Output the (X, Y) coordinate of the center of the cell containing the given text.  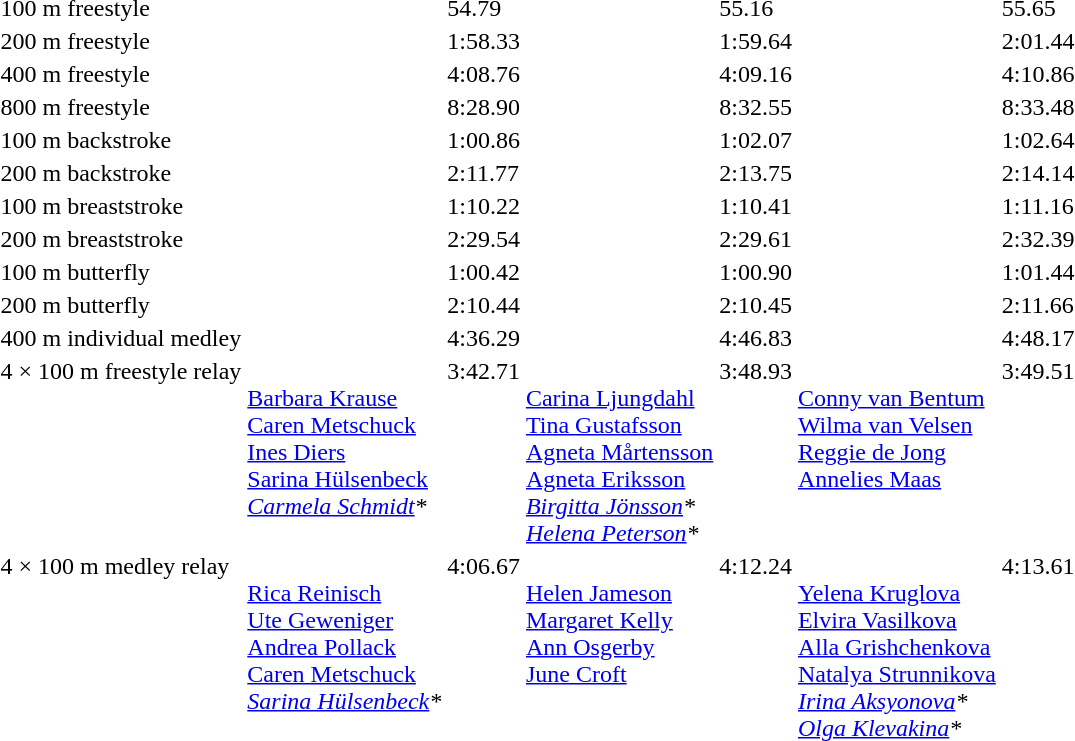
2:29.54 (484, 239)
2:29.61 (756, 239)
1:10.41 (756, 206)
Carina Ljungdahl Tina Gustafsson Agneta Mårtensson Agneta Eriksson Birgitta Jönsson* Helena Peterson* (619, 452)
4:09.16 (756, 74)
3:42.71 (484, 452)
1:02.07 (756, 140)
4:08.76 (484, 74)
4:46.83 (756, 338)
Conny van Bentum Wilma van Velsen Reggie de Jong Annelies Maas (896, 452)
1:00.90 (756, 272)
1:10.22 (484, 206)
2:11.77 (484, 173)
1:59.64 (756, 41)
8:28.90 (484, 107)
2:10.45 (756, 305)
2:13.75 (756, 173)
1:58.33 (484, 41)
3:48.93 (756, 452)
Barbara Krause Caren Metschuck Ines Diers Sarina Hülsenbeck Carmela Schmidt* (344, 452)
1:00.86 (484, 140)
8:32.55 (756, 107)
1:00.42 (484, 272)
4:36.29 (484, 338)
2:10.44 (484, 305)
